Scan for the cell matching the given text and deliver its [X, Y] coordinate at center. 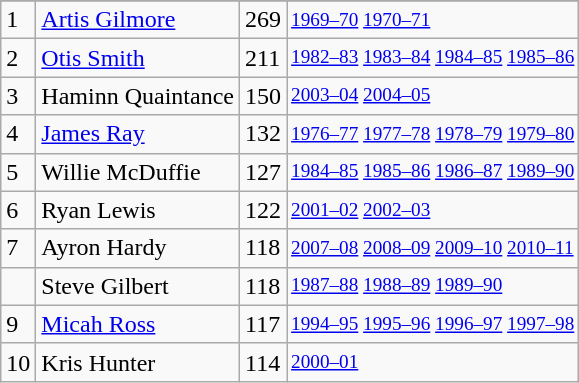
1969–70 1970–71 [433, 20]
Artis Gilmore [138, 20]
2000–01 [433, 362]
7 [18, 248]
2 [18, 58]
James Ray [138, 134]
2003–04 2004–05 [433, 96]
2007–08 2008–09 2009–10 2010–11 [433, 248]
9 [18, 324]
114 [262, 362]
1984–85 1985–86 1986–87 1989–90 [433, 172]
Micah Ross [138, 324]
1994–95 1995–96 1996–97 1997–98 [433, 324]
150 [262, 96]
1982–83 1983–84 1984–85 1985–86 [433, 58]
211 [262, 58]
Otis Smith [138, 58]
6 [18, 210]
Kris Hunter [138, 362]
Ayron Hardy [138, 248]
132 [262, 134]
1 [18, 20]
Haminn Quaintance [138, 96]
2001–02 2002–03 [433, 210]
Willie McDuffie [138, 172]
10 [18, 362]
5 [18, 172]
Ryan Lewis [138, 210]
1976–77 1977–78 1978–79 1979–80 [433, 134]
1987–88 1988–89 1989–90 [433, 286]
127 [262, 172]
117 [262, 324]
122 [262, 210]
3 [18, 96]
269 [262, 20]
Steve Gilbert [138, 286]
4 [18, 134]
